Detect which cell encompasses the target text, then output its (x, y) center coordinate. 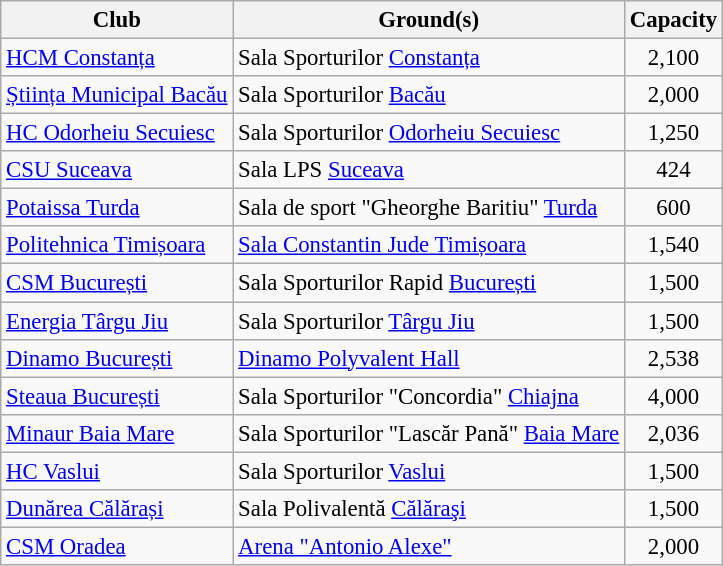
Sala Sporturilor Bacău (429, 95)
4,000 (673, 396)
Sala Sporturilor "Lascăr Pană" Baia Mare (429, 433)
Sala Sporturilor "Concordia" Chiajna (429, 396)
1,250 (673, 133)
424 (673, 170)
Steaua București (117, 396)
Dinamo Polyvalent Hall (429, 358)
Ground(s) (429, 20)
HCM Constanța (117, 58)
Dunărea Călărași (117, 509)
Energia Târgu Jiu (117, 321)
HC Odorheiu Secuiesc (117, 133)
Minaur Baia Mare (117, 433)
Sala Sporturilor Rapid București (429, 283)
HC Vaslui (117, 471)
Politehnica Timișoara (117, 245)
Știința Municipal Bacău (117, 95)
Sala Polivalentă Călăraşi (429, 509)
Capacity (673, 20)
Sala LPS Suceava (429, 170)
600 (673, 208)
Dinamo București (117, 358)
Sala Sporturilor Odorheiu Secuiesc (429, 133)
1,540 (673, 245)
Sala Sporturilor Vaslui (429, 471)
Club (117, 20)
Sala Sporturilor Târgu Jiu (429, 321)
Sala de sport "Gheorghe Baritiu" Turda (429, 208)
2,036 (673, 433)
Sala Sporturilor Constanța (429, 58)
2,100 (673, 58)
Sala Constantin Jude Timișoara (429, 245)
Arena "Antonio Alexe" (429, 546)
CSM București (117, 283)
CSM Oradea (117, 546)
CSU Suceava (117, 170)
2,538 (673, 358)
Potaissa Turda (117, 208)
